Return the [x, y] coordinate for the center point of the cell that contains the specified text.  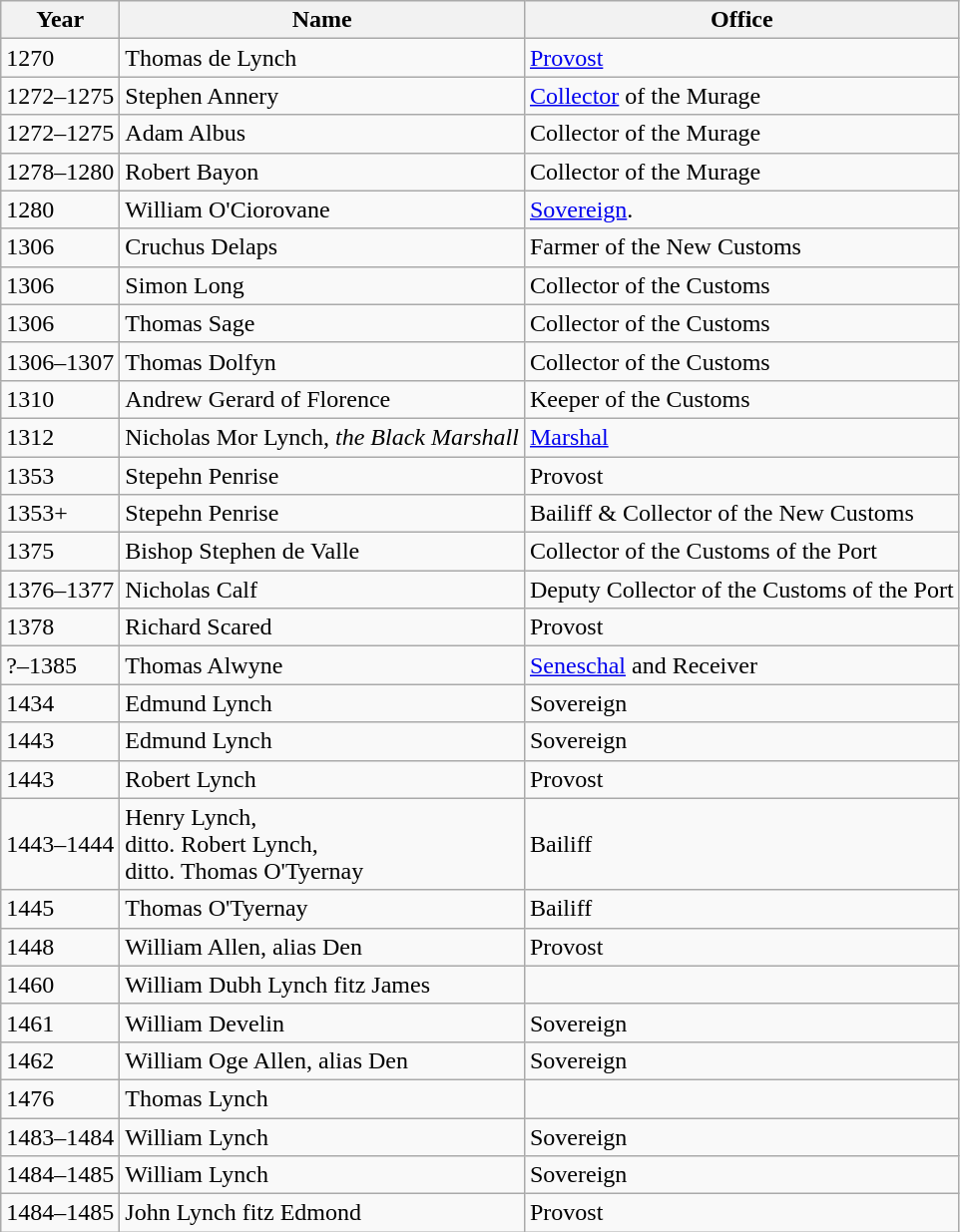
1434 [60, 703]
Thomas de Lynch [322, 58]
1443–1444 [60, 844]
1270 [60, 58]
Robert Bayon [322, 172]
Year [60, 20]
Andrew Gerard of Florence [322, 399]
Deputy Collector of the Customs of the Port [741, 590]
?–1385 [60, 665]
1278–1280 [60, 172]
Cruchus Delaps [322, 247]
1375 [60, 552]
Name [322, 20]
Bishop Stephen de Valle [322, 552]
Office [741, 20]
William O'Ciorovane [322, 209]
Keeper of the Customs [741, 399]
1462 [60, 1060]
1353 [60, 476]
1448 [60, 947]
1353+ [60, 514]
1306–1307 [60, 361]
Sovereign. [741, 209]
Thomas Alwyne [322, 665]
William Allen, alias Den [322, 947]
1476 [60, 1098]
1312 [60, 437]
1460 [60, 985]
Farmer of the New Customs [741, 247]
1378 [60, 627]
Henry Lynch,ditto. Robert Lynch,ditto. Thomas O'Tyernay [322, 844]
Seneschal and Receiver [741, 665]
John Lynch fitz Edmond [322, 1213]
Simon Long [322, 285]
Thomas Sage [322, 323]
1461 [60, 1023]
William Dubh Lynch fitz James [322, 985]
Thomas Lynch [322, 1098]
Richard Scared [322, 627]
Nicholas Mor Lynch, the Black Marshall [322, 437]
1483–1484 [60, 1136]
1376–1377 [60, 590]
Robert Lynch [322, 779]
1445 [60, 909]
1280 [60, 209]
Thomas O'Tyernay [322, 909]
William Oge Allen, alias Den [322, 1060]
Collector of the Customs of the Port [741, 552]
William Develin [322, 1023]
Stephen Annery [322, 96]
Thomas Dolfyn [322, 361]
Adam Albus [322, 134]
Bailiff & Collector of the New Customs [741, 514]
Nicholas Calf [322, 590]
1310 [60, 399]
Marshal [741, 437]
